Output the (X, Y) coordinate of the center of the cell containing the given text.  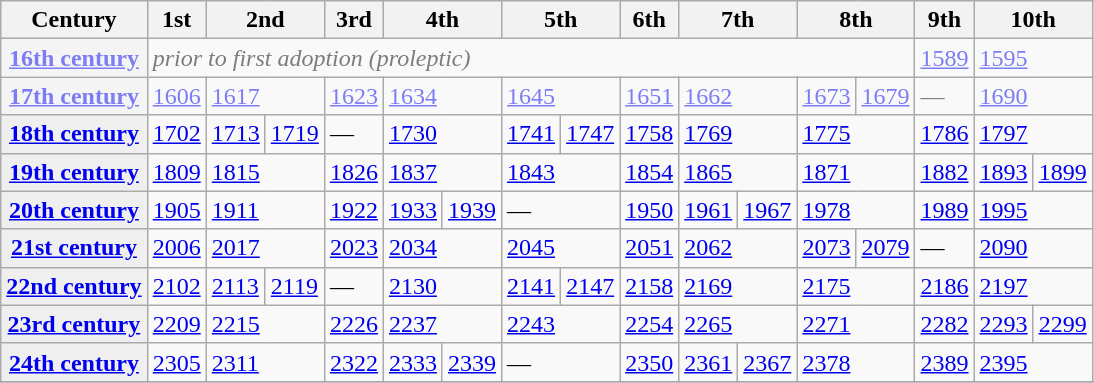
1679 (886, 96)
1797 (1033, 134)
1950 (650, 210)
5th (561, 20)
2147 (590, 286)
22nd century (74, 286)
1634 (442, 96)
1978 (856, 210)
1741 (532, 134)
10th (1033, 20)
1589 (944, 58)
2130 (442, 286)
1939 (472, 210)
6th (650, 20)
1989 (944, 210)
2073 (826, 248)
1702 (176, 134)
1730 (442, 134)
2006 (176, 248)
2226 (354, 324)
2079 (886, 248)
18th century (74, 134)
Century (74, 20)
1911 (265, 210)
1961 (708, 210)
1595 (1033, 58)
1865 (738, 172)
2361 (708, 362)
1905 (176, 210)
17th century (74, 96)
2293 (1004, 324)
2045 (561, 248)
2265 (738, 324)
3rd (354, 20)
2186 (944, 286)
2378 (856, 362)
2299 (1062, 324)
2062 (738, 248)
2395 (1033, 362)
2023 (354, 248)
1617 (265, 96)
2389 (944, 362)
1662 (738, 96)
1933 (412, 210)
2nd (265, 20)
2282 (944, 324)
1826 (354, 172)
1690 (1033, 96)
2017 (265, 248)
2305 (176, 362)
1758 (650, 134)
2271 (856, 324)
2141 (532, 286)
2237 (442, 324)
2119 (294, 286)
1967 (768, 210)
1769 (738, 134)
2367 (768, 362)
1922 (354, 210)
1651 (650, 96)
2090 (1033, 248)
24th century (74, 362)
2333 (412, 362)
1899 (1062, 172)
1713 (236, 134)
1854 (650, 172)
2158 (650, 286)
1673 (826, 96)
2243 (561, 324)
1871 (856, 172)
2169 (738, 286)
1815 (265, 172)
1623 (354, 96)
2311 (265, 362)
2254 (650, 324)
1st (176, 20)
2034 (442, 248)
2322 (354, 362)
2215 (265, 324)
2102 (176, 286)
2175 (856, 286)
2197 (1033, 286)
1606 (176, 96)
prior to first adoption (proleptic) (531, 58)
1995 (1033, 210)
2113 (236, 286)
2209 (176, 324)
23rd century (74, 324)
19th century (74, 172)
8th (856, 20)
2051 (650, 248)
2350 (650, 362)
1775 (856, 134)
2339 (472, 362)
7th (738, 20)
1809 (176, 172)
21st century (74, 248)
1747 (590, 134)
1882 (944, 172)
20th century (74, 210)
1843 (561, 172)
1719 (294, 134)
1786 (944, 134)
4th (442, 20)
1645 (561, 96)
1837 (442, 172)
9th (944, 20)
16th century (74, 58)
1893 (1004, 172)
